Identify which cell holds the provided text, then report its (x, y) central coordinate. 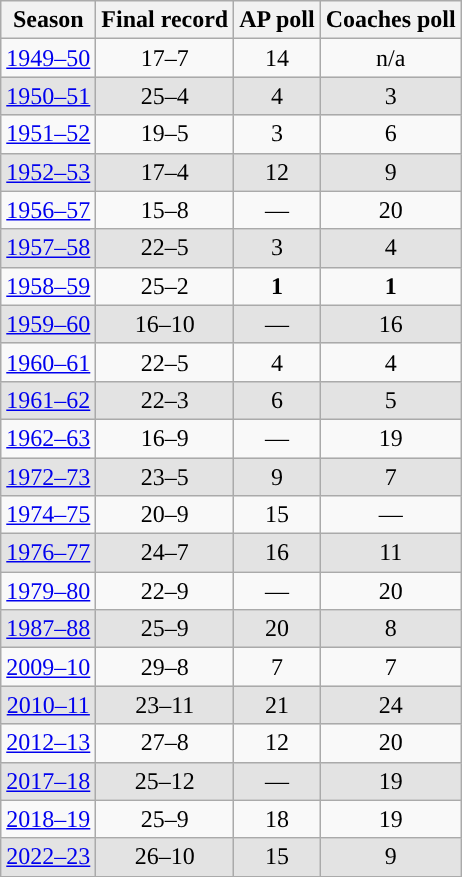
1956–57 (48, 210)
22–9 (165, 591)
25–4 (165, 96)
18 (277, 819)
1958–59 (48, 286)
16–9 (165, 438)
1987–88 (48, 629)
11 (390, 553)
2018–19 (48, 819)
5 (390, 400)
25–2 (165, 286)
1959–60 (48, 324)
1951–52 (48, 134)
Coaches poll (390, 20)
2010–11 (48, 705)
27–8 (165, 743)
24–7 (165, 553)
23–5 (165, 477)
19–5 (165, 134)
21 (277, 705)
26–10 (165, 857)
22–3 (165, 400)
17–7 (165, 58)
Final record (165, 20)
Season (48, 20)
1972–73 (48, 477)
1974–75 (48, 515)
24 (390, 705)
20–9 (165, 515)
23–11 (165, 705)
14 (277, 58)
25–12 (165, 781)
1950–51 (48, 96)
2022–23 (48, 857)
1952–53 (48, 172)
16–10 (165, 324)
2012–13 (48, 743)
1961–62 (48, 400)
AP poll (277, 20)
29–8 (165, 667)
1949–50 (48, 58)
2009–10 (48, 667)
1962–63 (48, 438)
17–4 (165, 172)
15–8 (165, 210)
1960–61 (48, 362)
n/a (390, 58)
2017–18 (48, 781)
1957–58 (48, 248)
1979–80 (48, 591)
1976–77 (48, 553)
8 (390, 629)
